Return (X, Y) of the center of cell containing provided text 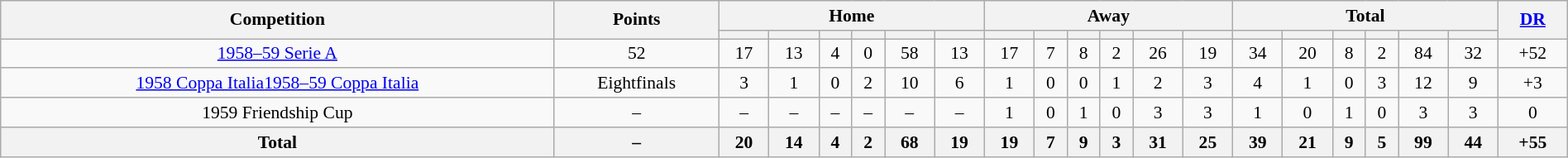
44 (1473, 141)
21 (1307, 141)
6 (959, 83)
84 (1423, 53)
52 (637, 53)
39 (1258, 141)
26 (1158, 53)
99 (1423, 141)
12 (1423, 83)
68 (910, 141)
Away (1108, 16)
10 (910, 83)
31 (1158, 141)
Home (852, 16)
+3 (1532, 83)
DR (1532, 20)
1958 Coppa Italia1958–59 Coppa Italia (278, 83)
58 (910, 53)
1959 Friendship Cup (278, 113)
1958–59 Serie A (278, 53)
Points (637, 20)
5 (1382, 141)
+52 (1532, 53)
14 (794, 141)
Competition (278, 20)
Eightfinals (637, 83)
32 (1473, 53)
25 (1207, 141)
34 (1258, 53)
+55 (1532, 141)
